Determine the (x, y) coordinate at the center of the cell enclosing the given text.  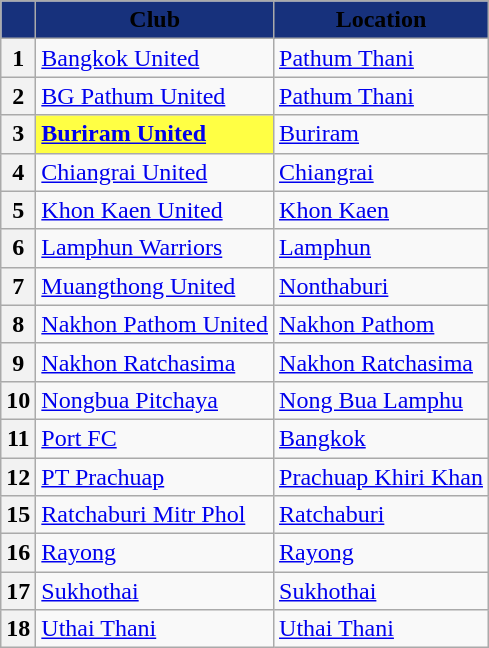
Bangkok United (155, 58)
Ratchaburi Mitr Phol (155, 515)
Location (382, 20)
Prachuap Khiri Khan (382, 477)
Khon Kaen (382, 210)
10 (18, 400)
4 (18, 172)
Nong Bua Lamphu (382, 400)
11 (18, 438)
PT Prachuap (155, 477)
Port FC (155, 438)
Chiangrai United (155, 172)
Nonthaburi (382, 286)
1 (18, 58)
Buriram United (155, 134)
12 (18, 477)
Nakhon Pathom United (155, 324)
Chiangrai (382, 172)
Bangkok (382, 438)
2 (18, 96)
Ratchaburi (382, 515)
Lamphun Warriors (155, 248)
Nongbua Pitchaya (155, 400)
5 (18, 210)
Nakhon Pathom (382, 324)
8 (18, 324)
Club (155, 20)
18 (18, 629)
7 (18, 286)
Buriram (382, 134)
17 (18, 591)
Muangthong United (155, 286)
15 (18, 515)
6 (18, 248)
16 (18, 553)
3 (18, 134)
BG Pathum United (155, 96)
Khon Kaen United (155, 210)
9 (18, 362)
Lamphun (382, 248)
